Capture the cell that displays the provided text and extract its [x, y] central coordinate. 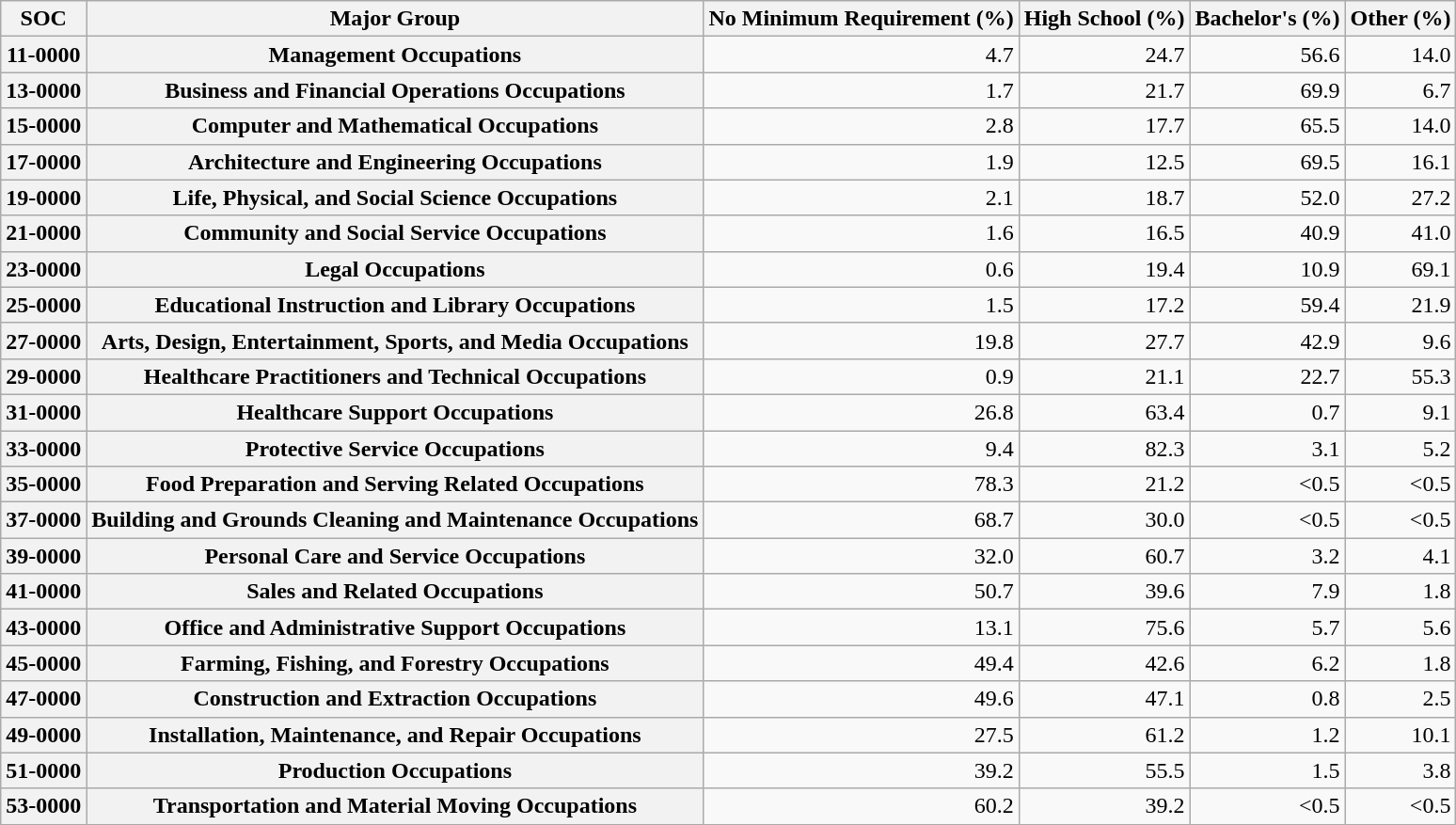
9.1 [1401, 412]
0.6 [862, 269]
Production Occupations [395, 770]
21.9 [1401, 305]
21.2 [1104, 484]
39.6 [1104, 592]
52.0 [1268, 198]
19.8 [862, 341]
11-0000 [43, 55]
75.6 [1104, 627]
2.5 [1401, 699]
60.7 [1104, 556]
Protective Service Occupations [395, 449]
9.6 [1401, 341]
Community and Social Service Occupations [395, 233]
Life, Physical, and Social Science Occupations [395, 198]
63.4 [1104, 412]
Business and Financial Operations Occupations [395, 90]
Educational Instruction and Library Occupations [395, 305]
0.9 [862, 376]
1.9 [862, 162]
2.8 [862, 126]
41-0000 [43, 592]
5.2 [1401, 449]
69.1 [1401, 269]
32.0 [862, 556]
68.7 [862, 520]
7.9 [1268, 592]
1.7 [862, 90]
24.7 [1104, 55]
SOC [43, 19]
19.4 [1104, 269]
High School (%) [1104, 19]
Computer and Mathematical Occupations [395, 126]
0.7 [1268, 412]
15-0000 [43, 126]
45-0000 [43, 663]
12.5 [1104, 162]
27-0000 [43, 341]
Healthcare Practitioners and Technical Occupations [395, 376]
Major Group [395, 19]
Healthcare Support Occupations [395, 412]
Transportation and Material Moving Occupations [395, 806]
47.1 [1104, 699]
Installation, Maintenance, and Repair Occupations [395, 735]
30.0 [1104, 520]
17.7 [1104, 126]
27.7 [1104, 341]
6.7 [1401, 90]
2.1 [862, 198]
1.2 [1268, 735]
27.2 [1401, 198]
Building and Grounds Cleaning and Maintenance Occupations [395, 520]
Legal Occupations [395, 269]
65.5 [1268, 126]
No Minimum Requirement (%) [862, 19]
33-0000 [43, 449]
43-0000 [43, 627]
40.9 [1268, 233]
55.5 [1104, 770]
26.8 [862, 412]
69.9 [1268, 90]
78.3 [862, 484]
49-0000 [43, 735]
61.2 [1104, 735]
0.8 [1268, 699]
50.7 [862, 592]
3.2 [1268, 556]
1.6 [862, 233]
3.1 [1268, 449]
Construction and Extraction Occupations [395, 699]
41.0 [1401, 233]
69.5 [1268, 162]
49.6 [862, 699]
5.7 [1268, 627]
13.1 [862, 627]
53-0000 [43, 806]
5.6 [1401, 627]
23-0000 [43, 269]
25-0000 [43, 305]
13-0000 [43, 90]
42.6 [1104, 663]
60.2 [862, 806]
17-0000 [43, 162]
6.2 [1268, 663]
49.4 [862, 663]
22.7 [1268, 376]
16.5 [1104, 233]
19-0000 [43, 198]
27.5 [862, 735]
4.1 [1401, 556]
10.9 [1268, 269]
18.7 [1104, 198]
21.1 [1104, 376]
47-0000 [43, 699]
21.7 [1104, 90]
17.2 [1104, 305]
Arts, Design, Entertainment, Sports, and Media Occupations [395, 341]
Sales and Related Occupations [395, 592]
Personal Care and Service Occupations [395, 556]
Other (%) [1401, 19]
9.4 [862, 449]
Office and Administrative Support Occupations [395, 627]
Management Occupations [395, 55]
Bachelor's (%) [1268, 19]
21-0000 [43, 233]
Architecture and Engineering Occupations [395, 162]
Farming, Fishing, and Forestry Occupations [395, 663]
4.7 [862, 55]
55.3 [1401, 376]
59.4 [1268, 305]
3.8 [1401, 770]
42.9 [1268, 341]
82.3 [1104, 449]
16.1 [1401, 162]
29-0000 [43, 376]
31-0000 [43, 412]
37-0000 [43, 520]
10.1 [1401, 735]
51-0000 [43, 770]
Food Preparation and Serving Related Occupations [395, 484]
35-0000 [43, 484]
56.6 [1268, 55]
39-0000 [43, 556]
